For the text-containing cell, return its midpoint in (X, Y) coordinate format. 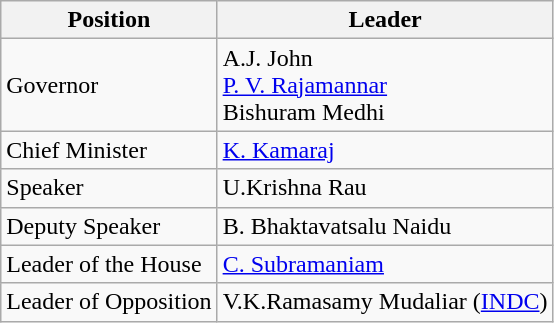
Deputy Speaker (109, 226)
A.J. John P. V. Rajamannar Bishuram Medhi (385, 85)
Leader of the House (109, 264)
U.Krishna Rau (385, 188)
Position (109, 20)
K. Kamaraj (385, 150)
C. Subramaniam (385, 264)
B. Bhaktavatsalu Naidu (385, 226)
Governor (109, 85)
V.K.Ramasamy Mudaliar (INDC) (385, 302)
Leader (385, 20)
Speaker (109, 188)
Chief Minister (109, 150)
Leader of Opposition (109, 302)
